Determine the (x, y) coordinate at the center of the cell enclosing the given text.  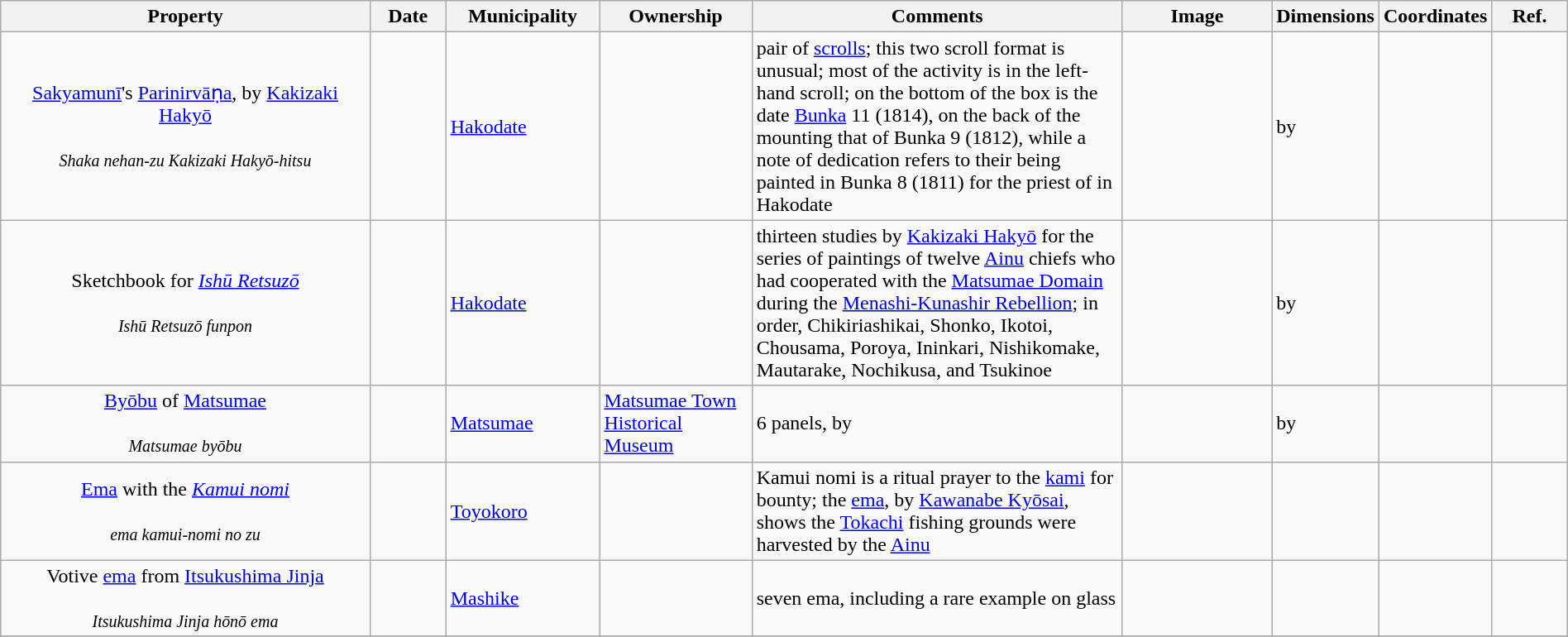
6 panels, by (937, 424)
Sakyamunī's Parinirvāṇa, by Kakizaki HakyōShaka nehan-zu Kakizaki Hakyō-hitsu (185, 126)
Property (185, 17)
Dimensions (1326, 17)
Toyokoro (523, 511)
Comments (937, 17)
Matsumae Town Historical Museum (676, 424)
Ref. (1530, 17)
Municipality (523, 17)
Mashike (523, 598)
Image (1197, 17)
Coordinates (1435, 17)
Byōbu of MatsumaeMatsumae byōbu (185, 424)
Date (408, 17)
Sketchbook for Ishū RetsuzōIshū Retsuzō funpon (185, 303)
Matsumae (523, 424)
Kamui nomi is a ritual prayer to the kami for bounty; the ema, by Kawanabe Kyōsai, shows the Tokachi fishing grounds were harvested by the Ainu (937, 511)
seven ema, including a rare example on glass (937, 598)
Ownership (676, 17)
Ema with the Kamui nomiema kamui-nomi no zu (185, 511)
Votive ema from Itsukushima JinjaItsukushima Jinja hōnō ema (185, 598)
